From the cell containing the given text, extract its center point as [X, Y] coordinate. 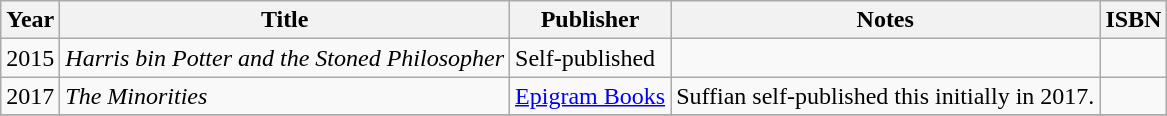
Notes [886, 20]
Epigram Books [590, 96]
Publisher [590, 20]
Harris bin Potter and the Stoned Philosopher [285, 58]
ISBN [1134, 20]
Year [30, 20]
Suffian self-published this initially in 2017. [886, 96]
2015 [30, 58]
2017 [30, 96]
Title [285, 20]
The Minorities [285, 96]
Self-published [590, 58]
